From the cell containing the given text, extract its center point as (X, Y) coordinate. 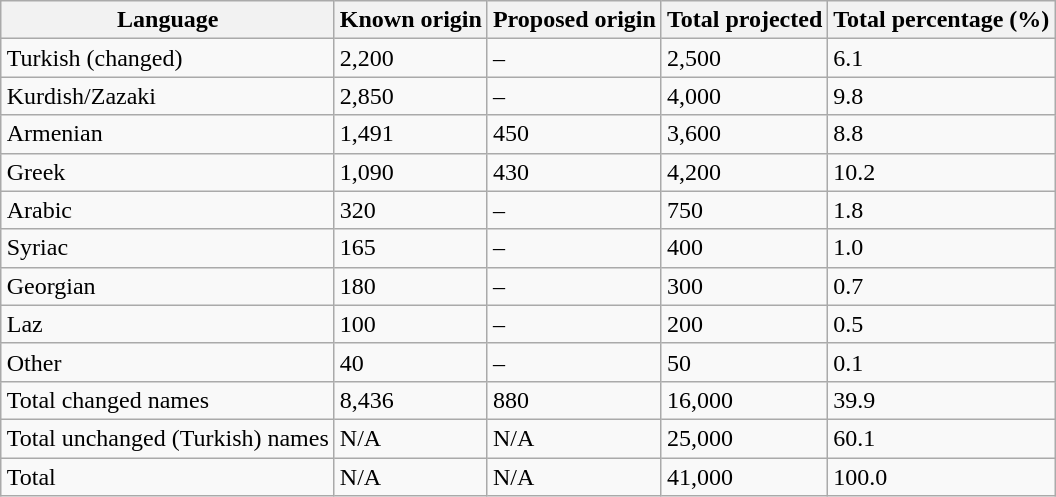
3,600 (744, 134)
Armenian (168, 134)
320 (410, 210)
50 (744, 362)
Total projected (744, 20)
Total percentage (%) (942, 20)
Total unchanged (Turkish) names (168, 438)
8.8 (942, 134)
430 (574, 172)
1.8 (942, 210)
8,436 (410, 400)
450 (574, 134)
Greek (168, 172)
0.1 (942, 362)
180 (410, 286)
Proposed origin (574, 20)
9.8 (942, 96)
Arabic (168, 210)
Turkish (changed) (168, 58)
40 (410, 362)
39.9 (942, 400)
2,500 (744, 58)
165 (410, 248)
300 (744, 286)
Other (168, 362)
4,000 (744, 96)
Total (168, 477)
2,200 (410, 58)
880 (574, 400)
Laz (168, 324)
1.0 (942, 248)
Syriac (168, 248)
1,090 (410, 172)
41,000 (744, 477)
100.0 (942, 477)
60.1 (942, 438)
4,200 (744, 172)
16,000 (744, 400)
Language (168, 20)
Total changed names (168, 400)
Kurdish/Zazaki (168, 96)
6.1 (942, 58)
10.2 (942, 172)
0.5 (942, 324)
Georgian (168, 286)
0.7 (942, 286)
25,000 (744, 438)
400 (744, 248)
100 (410, 324)
1,491 (410, 134)
750 (744, 210)
2,850 (410, 96)
200 (744, 324)
Known origin (410, 20)
